From the cell containing the given text, extract its center point as (X, Y) coordinate. 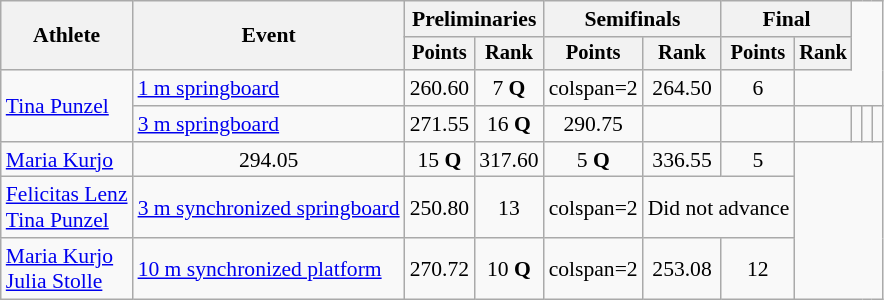
13 (508, 208)
Maria Kurjo (67, 160)
Final (786, 19)
250.80 (440, 208)
Maria KurjoJulia Stolle (67, 268)
Preliminaries (474, 19)
Felicitas LenzTina Punzel (67, 208)
10 Q (508, 268)
10 m synchronized platform (269, 268)
3 m springboard (269, 124)
294.05 (269, 160)
317.60 (508, 160)
6 (758, 88)
3 m synchronized springboard (269, 208)
290.75 (594, 124)
Athlete (67, 36)
260.60 (440, 88)
Tina Punzel (67, 106)
271.55 (440, 124)
5 (758, 160)
270.72 (440, 268)
5 Q (594, 160)
Did not advance (719, 208)
336.55 (682, 160)
12 (758, 268)
Event (269, 36)
1 m springboard (269, 88)
Semifinals (633, 19)
16 Q (508, 124)
264.50 (682, 88)
253.08 (682, 268)
7 Q (508, 88)
15 Q (440, 160)
